Detect which cell encompasses the target text, then output its [X, Y] center coordinate. 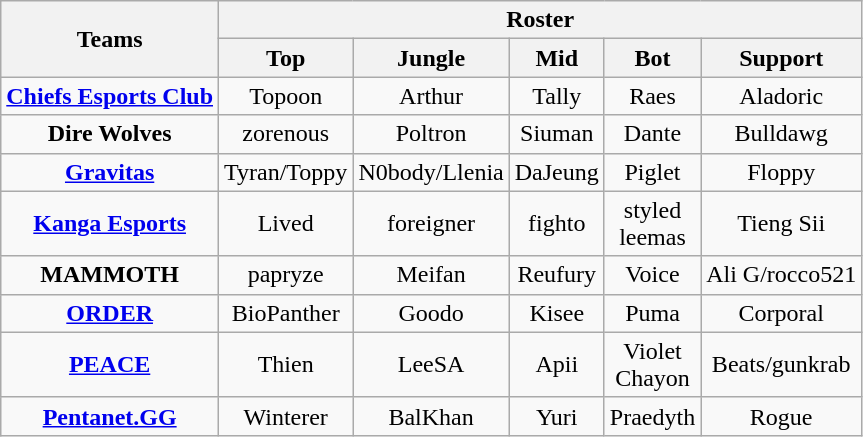
Ali G/rocco521 [782, 275]
Winterer [286, 416]
papryze [286, 275]
Beats/gunkrab [782, 364]
Floppy [782, 172]
Support [782, 58]
Piglet [652, 172]
Kisee [556, 313]
Dante [652, 134]
Bulldawg [782, 134]
Kanga Esports [110, 224]
DaJeung [556, 172]
Voice [652, 275]
Gravitas [110, 172]
Rogue [782, 416]
Pentanet.GG [110, 416]
N0body/Llenia [431, 172]
zorenous [286, 134]
Top [286, 58]
Tyran/Toppy [286, 172]
foreigner [431, 224]
Raes [652, 96]
BalKhan [431, 416]
Poltron [431, 134]
Mid [556, 58]
Siuman [556, 134]
BioPanther [286, 313]
Roster [540, 20]
Goodo [431, 313]
Reufury [556, 275]
MAMMOTH [110, 275]
VioletChayon [652, 364]
Arthur [431, 96]
Dire Wolves [110, 134]
LeeSA [431, 364]
Yuri [556, 416]
Jungle [431, 58]
Teams [110, 39]
Topoon [286, 96]
Tally [556, 96]
Praedyth [652, 416]
fighto [556, 224]
Apii [556, 364]
Chiefs Esports Club [110, 96]
Thien [286, 364]
Lived [286, 224]
PEACE [110, 364]
Corporal [782, 313]
styled leemas [652, 224]
Bot [652, 58]
Puma [652, 313]
ORDER [110, 313]
Tieng Sii [782, 224]
Meifan [431, 275]
Aladoric [782, 96]
